Output the (X, Y) coordinate of the center of the cell containing the given text.  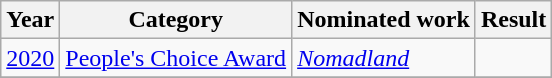
People's Choice Award (176, 58)
Nominated work (384, 20)
Nomadland (384, 58)
2020 (30, 58)
Category (176, 20)
Result (513, 20)
Year (30, 20)
